Provide the [x, y] coordinate of the cell's center where the given text is located.  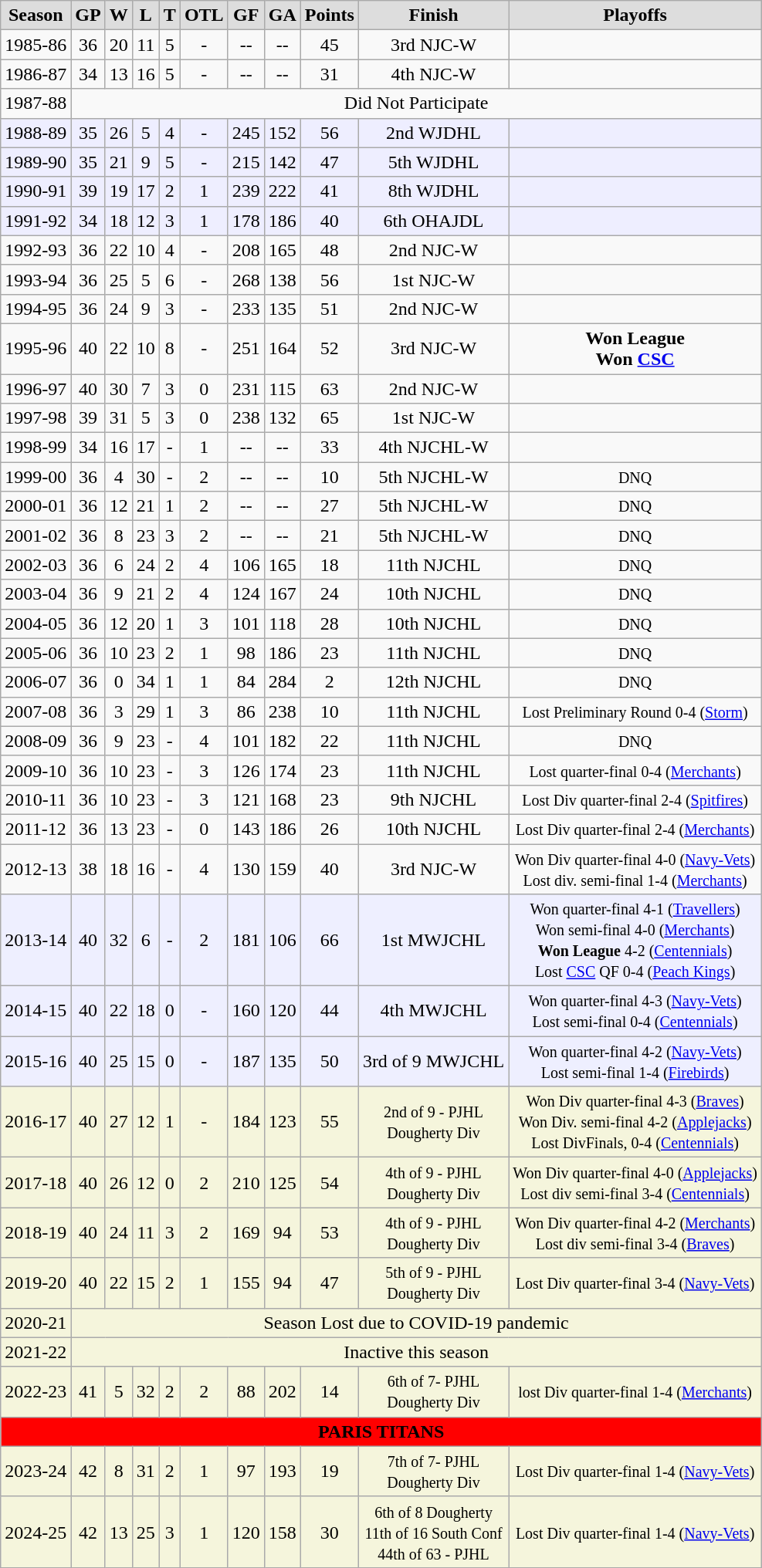
1st MWJCHL [433, 940]
2014-15 [36, 1011]
4th MWJCHL [433, 1011]
T [170, 15]
4th NJCHL-W [433, 448]
2005-06 [36, 653]
38 [88, 869]
2022-23 [36, 1392]
2003-04 [36, 594]
193 [283, 1471]
28 [329, 623]
Lost Preliminary Round 0-4 (Storm) [635, 711]
2010-11 [36, 799]
Inactive this season [417, 1352]
GP [88, 15]
123 [283, 1122]
4th NJC-W [433, 74]
251 [246, 349]
2013-14 [36, 940]
202 [283, 1392]
2007-08 [36, 711]
2024-25 [36, 1532]
3rd of 9 MWJCHL [433, 1062]
126 [246, 770]
Points [329, 15]
Won Div quarter-final 4-3 (Braves)Won Div. semi-final 4-2 (Applejacks)Lost DivFinals, 0-4 (Centennials) [635, 1122]
1998-99 [36, 448]
6th of 7- PJHLDougherty Div [433, 1392]
66 [329, 940]
Won quarter-final 4-3 (Navy-Vets) Lost semi-final 0-4 (Centennials) [635, 1011]
2016-17 [36, 1122]
5th WJDHL [433, 162]
OTL [204, 15]
Lost Div quarter-final 2-4 (Merchants) [635, 829]
1996-97 [36, 388]
121 [246, 799]
132 [283, 418]
45 [329, 45]
1987-88 [36, 103]
1994-95 [36, 309]
174 [283, 770]
181 [246, 940]
6th OHAJDL [433, 221]
1995-96 [36, 349]
29 [145, 711]
Won LeagueWon CSC [635, 349]
2008-09 [36, 741]
48 [329, 250]
Won Div quarter-final 4-0 (Applejacks)Lost div semi-final 3-4 (Centennials) [635, 1182]
52 [329, 349]
14 [329, 1392]
1989-90 [36, 162]
84 [246, 682]
1999-00 [36, 477]
182 [283, 741]
1985-86 [36, 45]
63 [329, 388]
Won Div quarter-final 4-0 (Navy-Vets)Lost div. semi-final 1-4 (Merchants) [635, 869]
2019-20 [36, 1282]
lost Div quarter-final 1-4 (Merchants) [635, 1392]
2nd WJDHL [433, 133]
2012-13 [36, 869]
155 [246, 1282]
51 [329, 309]
W [119, 15]
187 [246, 1062]
97 [246, 1471]
88 [246, 1392]
50 [329, 1062]
Season Lost due to COVID-19 pandemic [417, 1323]
233 [246, 309]
2020-21 [36, 1323]
2nd of 9 - PJHLDougherty Div [433, 1122]
Lost quarter-final 0-4 (Merchants) [635, 770]
1990-91 [36, 191]
231 [246, 388]
8th WJDHL [433, 191]
2001-02 [36, 536]
160 [246, 1011]
118 [283, 623]
164 [283, 349]
65 [329, 418]
268 [246, 279]
55 [329, 1122]
1997-98 [36, 418]
1993-94 [36, 279]
284 [283, 682]
215 [246, 162]
143 [246, 829]
9th NJCHL [433, 799]
Season [36, 15]
GF [246, 15]
33 [329, 448]
138 [283, 279]
168 [283, 799]
184 [246, 1122]
115 [283, 388]
159 [283, 869]
239 [246, 191]
178 [246, 221]
Playoffs [635, 15]
Did Not Participate [417, 103]
44 [329, 1011]
130 [246, 869]
222 [283, 191]
2017-18 [36, 1182]
GA [283, 15]
208 [246, 250]
Won Div quarter-final 4-2 (Merchants)Lost div semi-final 3-4 (Braves) [635, 1233]
2023-24 [36, 1471]
142 [283, 162]
125 [283, 1182]
1992-93 [36, 250]
54 [329, 1182]
2015-16 [36, 1062]
245 [246, 133]
Lost Div quarter-final 2-4 (Spitfires) [635, 799]
5th of 9 - PJHLDougherty Div [433, 1282]
6th of 8 Dougherty 11th of 16 South Conf 44th of 63 - PJHL [433, 1532]
L [145, 15]
1988-89 [36, 133]
12th NJCHL [433, 682]
152 [283, 133]
2021-22 [36, 1352]
Won quarter-final 4-1 (Travellers) Won semi-final 4-0 (Merchants) Won League 4-2 (Centennials) Lost CSC QF 0-4 (Peach Kings) [635, 940]
2002-03 [36, 565]
2004-05 [36, 623]
124 [246, 594]
86 [246, 711]
Finish [433, 15]
1986-87 [36, 74]
158 [283, 1532]
7 [145, 388]
2000-01 [36, 506]
2006-07 [36, 682]
2009-10 [36, 770]
2018-19 [36, 1233]
167 [283, 594]
Won quarter-final 4-2 (Navy-Vets)Lost semi-final 1-4 (Firebirds) [635, 1062]
98 [246, 653]
Lost Div quarter-final 3-4 (Navy-Vets) [635, 1282]
210 [246, 1182]
1991-92 [36, 221]
2011-12 [36, 829]
53 [329, 1233]
7th of 7- PJHLDougherty Div [433, 1471]
169 [246, 1233]
PARIS TITANS [381, 1431]
